For the text-containing cell, return its midpoint in [x, y] coordinate format. 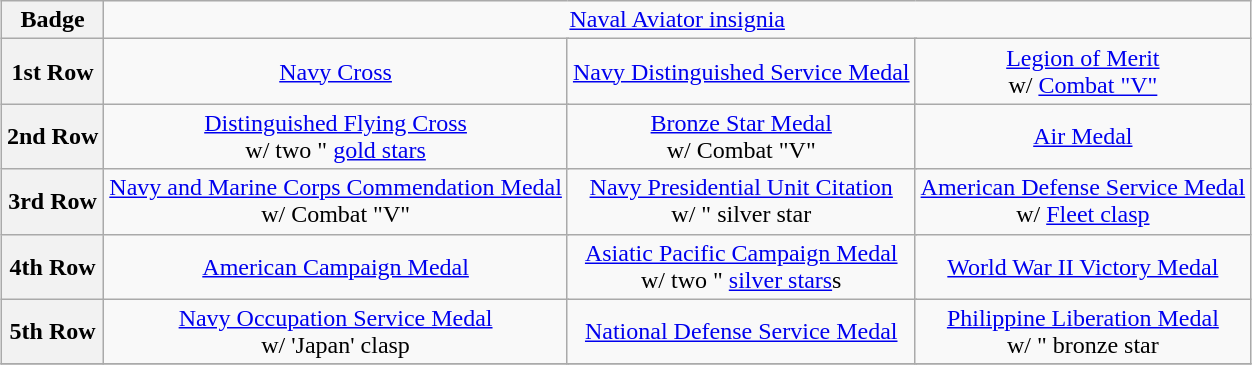
Navy Occupation Service Medalw/ 'Japan' clasp [336, 332]
4th Row [52, 266]
Legion of Meritw/ Combat "V" [1083, 72]
1st Row [52, 72]
Asiatic Pacific Campaign Medal w/ two " silver starss [741, 266]
2nd Row [52, 136]
5th Row [52, 332]
Philippine Liberation Medalw/ " bronze star [1083, 332]
American Campaign Medal [336, 266]
American Defense Service Medal w/ Fleet clasp [1083, 202]
National Defense Service Medal [741, 332]
Bronze Star Medal w/ Combat "V" [741, 136]
Navy and Marine Corps Commendation Medalw/ Combat "V" [336, 202]
3rd Row [52, 202]
Badge [52, 20]
Navy Distinguished Service Medal [741, 72]
Air Medal [1083, 136]
Navy Cross [336, 72]
Naval Aviator insignia [678, 20]
Distinguished Flying Crossw/ two " gold stars [336, 136]
World War II Victory Medal [1083, 266]
Navy Presidential Unit Citationw/ " silver star [741, 202]
